Identify which cell holds the provided text, then report its [X, Y] central coordinate. 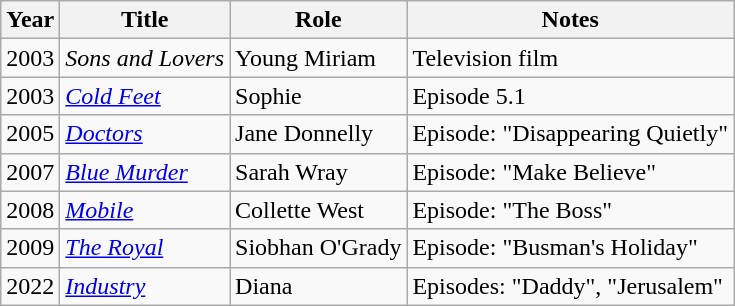
Siobhan O'Grady [318, 248]
Young Miriam [318, 58]
Episode: "Disappearing Quietly" [570, 134]
Industry [145, 286]
Blue Murder [145, 172]
2008 [30, 210]
Doctors [145, 134]
Sons and Lovers [145, 58]
Episode 5.1 [570, 96]
Episode: "Make Believe" [570, 172]
Diana [318, 286]
2007 [30, 172]
Jane Donnelly [318, 134]
The Royal [145, 248]
Notes [570, 20]
Cold Feet [145, 96]
Sarah Wray [318, 172]
2005 [30, 134]
Role [318, 20]
2022 [30, 286]
Episodes: "Daddy", "Jerusalem" [570, 286]
Episode: "Busman's Holiday" [570, 248]
2009 [30, 248]
Television film [570, 58]
Title [145, 20]
Mobile [145, 210]
Sophie [318, 96]
Collette West [318, 210]
Episode: "The Boss" [570, 210]
Year [30, 20]
